Output the (x, y) coordinate of the center of the cell containing the given text.  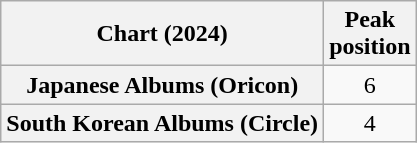
6 (370, 85)
Japanese Albums (Oricon) (162, 85)
Peakposition (370, 34)
4 (370, 123)
Chart (2024) (162, 34)
South Korean Albums (Circle) (162, 123)
